Identify which cell holds the provided text, then report its (X, Y) central coordinate. 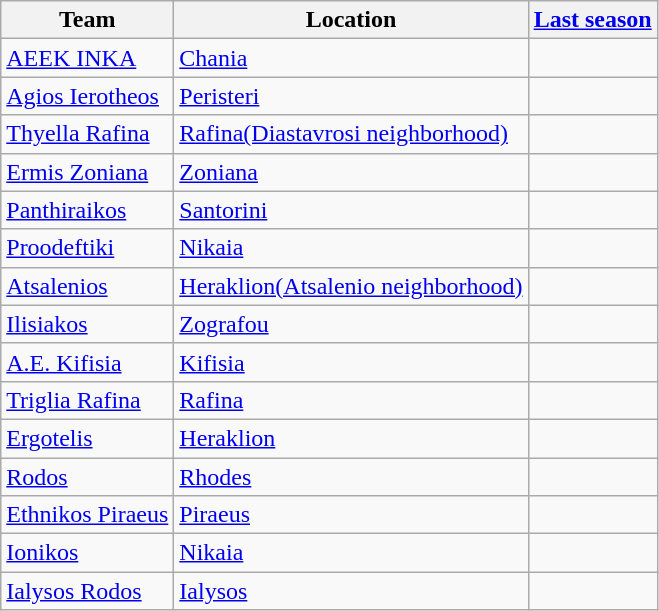
Proodeftiki (88, 248)
Rhodes (351, 477)
Zoniana (351, 172)
Heraklion (351, 438)
AEEK INKA (88, 58)
Rafina(Diastavrosi neighborhood) (351, 134)
Ionikos (88, 553)
Rodos (88, 477)
Ialysos (351, 591)
Kifisia (351, 362)
Thyella Rafina (88, 134)
Heraklion(Atsalenio neighborhood) (351, 286)
Ethnikos Piraeus (88, 515)
Santorini (351, 210)
Triglia Rafina (88, 400)
Ermis Zoniana (88, 172)
Atsalenios (88, 286)
Ilisiakos (88, 324)
Rafina (351, 400)
Last season (592, 20)
Chania (351, 58)
Ergotelis (88, 438)
A.E. Kifisia (88, 362)
Piraeus (351, 515)
Zografou (351, 324)
Team (88, 20)
Location (351, 20)
Agios Ierotheos (88, 96)
Ialysos Rodos (88, 591)
Peristeri (351, 96)
Panthiraikos (88, 210)
